Determine the [X, Y] coordinate at the center of the cell enclosing the given text.  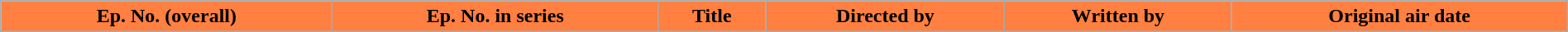
Title [712, 16]
Directed by [885, 16]
Ep. No. in series [495, 16]
Original air date [1399, 16]
Ep. No. (overall) [167, 16]
Written by [1118, 16]
